For the text-containing cell, return its midpoint in [x, y] coordinate format. 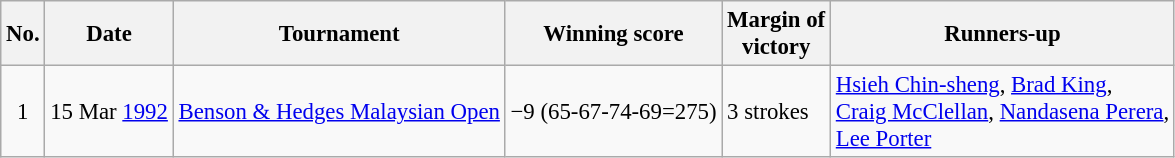
Benson & Hedges Malaysian Open [339, 112]
Margin ofvictory [776, 34]
No. [23, 34]
1 [23, 112]
Tournament [339, 34]
Date [109, 34]
3 strokes [776, 112]
Winning score [614, 34]
−9 (65-67-74-69=275) [614, 112]
Hsieh Chin-sheng, Brad King, Craig McClellan, Nandasena Perera, Lee Porter [1002, 112]
15 Mar 1992 [109, 112]
Runners-up [1002, 34]
